Provide the (X, Y) coordinate of the cell's center where the given text is located.  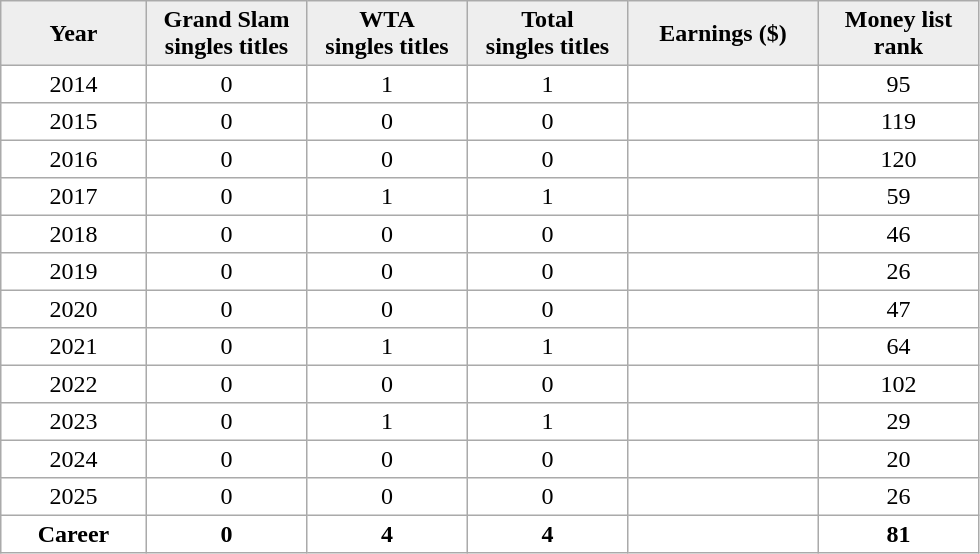
20 (898, 459)
47 (898, 309)
102 (898, 384)
2025 (74, 497)
2021 (74, 347)
59 (898, 197)
2020 (74, 309)
95 (898, 84)
2017 (74, 197)
2015 (74, 122)
46 (898, 234)
119 (898, 122)
2018 (74, 234)
2022 (74, 384)
Total singles titles (547, 33)
2016 (74, 159)
2024 (74, 459)
2014 (74, 84)
Grand Slam singles titles (226, 33)
Earnings ($) (723, 33)
Career (74, 534)
64 (898, 347)
81 (898, 534)
2023 (74, 422)
Year (74, 33)
2019 (74, 272)
29 (898, 422)
WTA singles titles (387, 33)
120 (898, 159)
Money list rank (898, 33)
